Scan for the cell matching the given text and deliver its (X, Y) coordinate at center. 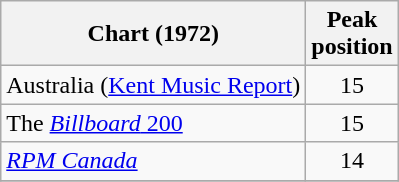
14 (352, 161)
Peakposition (352, 34)
RPM Canada (154, 161)
The Billboard 200 (154, 123)
Chart (1972) (154, 34)
Australia (Kent Music Report) (154, 85)
